From the cell containing the given text, extract its center point as (X, Y) coordinate. 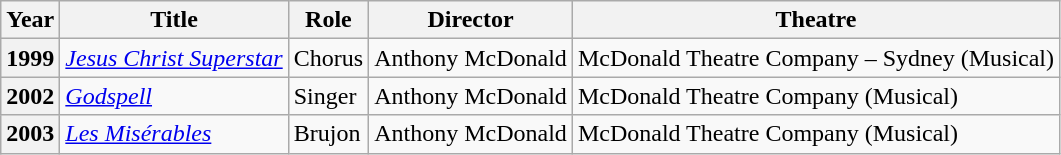
McDonald Theatre Company – Sydney (Musical) (816, 58)
Les Misérables (174, 134)
Director (471, 20)
Year (30, 20)
Theatre (816, 20)
Godspell (174, 96)
Chorus (328, 58)
Title (174, 20)
Role (328, 20)
2003 (30, 134)
2002 (30, 96)
Singer (328, 96)
Brujon (328, 134)
1999 (30, 58)
Jesus Christ Superstar (174, 58)
